Return the [X, Y] coordinate for the center point of the cell that contains the specified text.  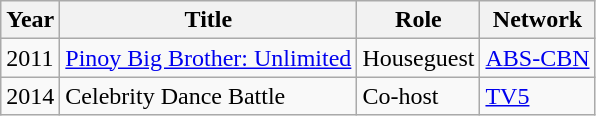
TV5 [538, 96]
2011 [30, 58]
Houseguest [418, 58]
Role [418, 20]
2014 [30, 96]
Title [208, 20]
Network [538, 20]
Co-host [418, 96]
Year [30, 20]
Celebrity Dance Battle [208, 96]
Pinoy Big Brother: Unlimited [208, 58]
ABS-CBN [538, 58]
